Find where the given text appears and provide that cell's center as [X, Y] coordinate. 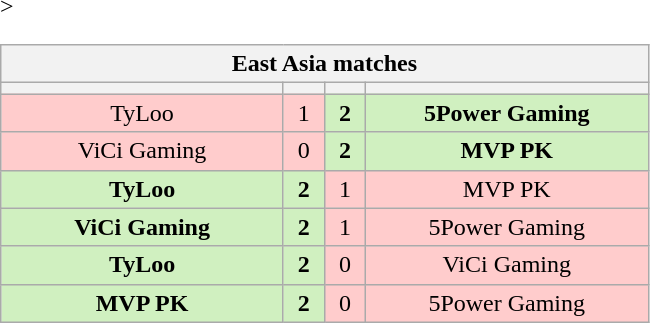
East Asia matches [324, 64]
